Return the (X, Y) coordinate for the center point of the cell that contains the specified text.  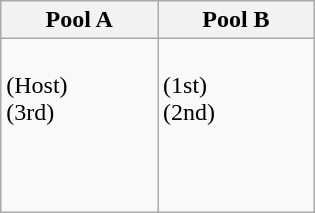
Pool B (236, 20)
(1st) (2nd) (236, 126)
Pool A (80, 20)
(Host) (3rd) (80, 126)
